Find where the given text appears and provide that cell's center as (x, y) coordinate. 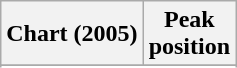
Chart (2005) (72, 34)
Peakposition (189, 34)
